Output the [x, y] coordinate of the center of the cell containing the given text.  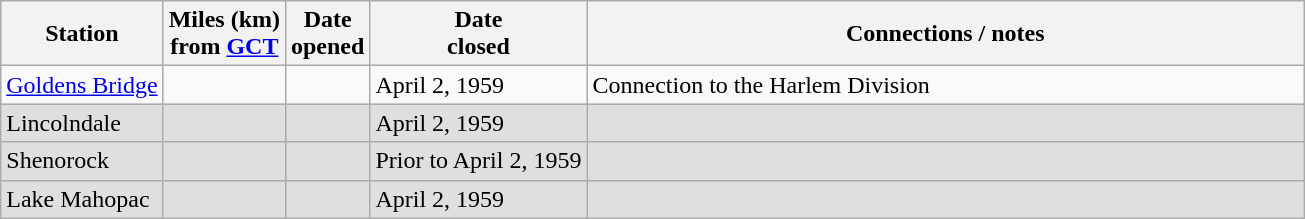
Shenorock [82, 161]
Lake Mahopac [82, 199]
Lincolndale [82, 123]
Goldens Bridge [82, 85]
Connections / notes [946, 34]
Connection to the Harlem Division [946, 85]
Miles (km)from GCT [224, 34]
Prior to April 2, 1959 [478, 161]
Dateclosed [478, 34]
Dateopened [327, 34]
Station [82, 34]
